Return (x, y) of the center of cell containing provided text 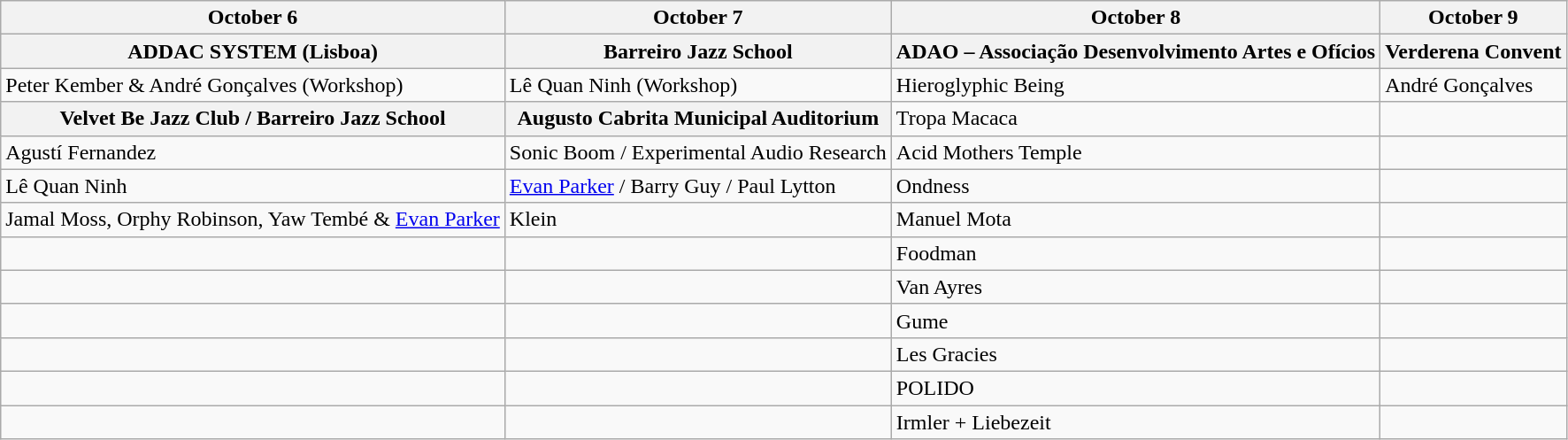
Gume (1135, 320)
Manuel Mota (1135, 220)
Barreiro Jazz School (697, 51)
Irmler + Liebezeit (1135, 422)
Peter Kember & André Gonçalves (Workshop) (253, 85)
October 6 (253, 18)
André Gonçalves (1473, 85)
Sonic Boom / Experimental Audio Research (697, 152)
Evan Parker / Barry Guy / Paul Lytton (697, 186)
Les Gracies (1135, 354)
Augusto Cabrita Municipal Auditorium (697, 119)
Jamal Moss, Orphy Robinson, Yaw Tembé & Evan Parker (253, 220)
Van Ayres (1135, 287)
October 7 (697, 18)
Velvet Be Jazz Club / Barreiro Jazz School (253, 119)
Verderena Convent (1473, 51)
Agustí Fernandez (253, 152)
Lê Quan Ninh (253, 186)
Hieroglyphic Being (1135, 85)
POLIDO (1135, 388)
Ondness (1135, 186)
Foodman (1135, 253)
October 9 (1473, 18)
Lê Quan Ninh (Workshop) (697, 85)
Tropa Macaca (1135, 119)
ADDAC SYSTEM (Lisboa) (253, 51)
ADAO – Associação Desenvolvimento Artes e Ofícios (1135, 51)
Acid Mothers Temple (1135, 152)
Klein (697, 220)
October 8 (1135, 18)
